Identify which cell holds the provided text, then report its (X, Y) central coordinate. 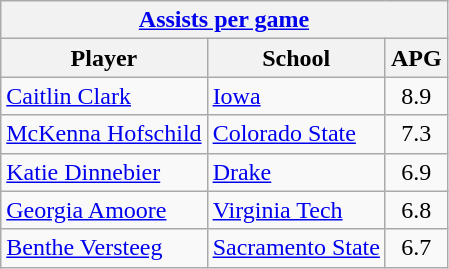
Sacramento State (296, 248)
Colorado State (296, 134)
Assists per game (224, 20)
Virginia Tech (296, 210)
6.9 (416, 172)
Georgia Amoore (104, 210)
Benthe Versteeg (104, 248)
School (296, 58)
6.8 (416, 210)
Drake (296, 172)
Player (104, 58)
APG (416, 58)
8.9 (416, 96)
Caitlin Clark (104, 96)
6.7 (416, 248)
7.3 (416, 134)
Iowa (296, 96)
McKenna Hofschild (104, 134)
Katie Dinnebier (104, 172)
